From the cell containing the given text, extract its center point as (x, y) coordinate. 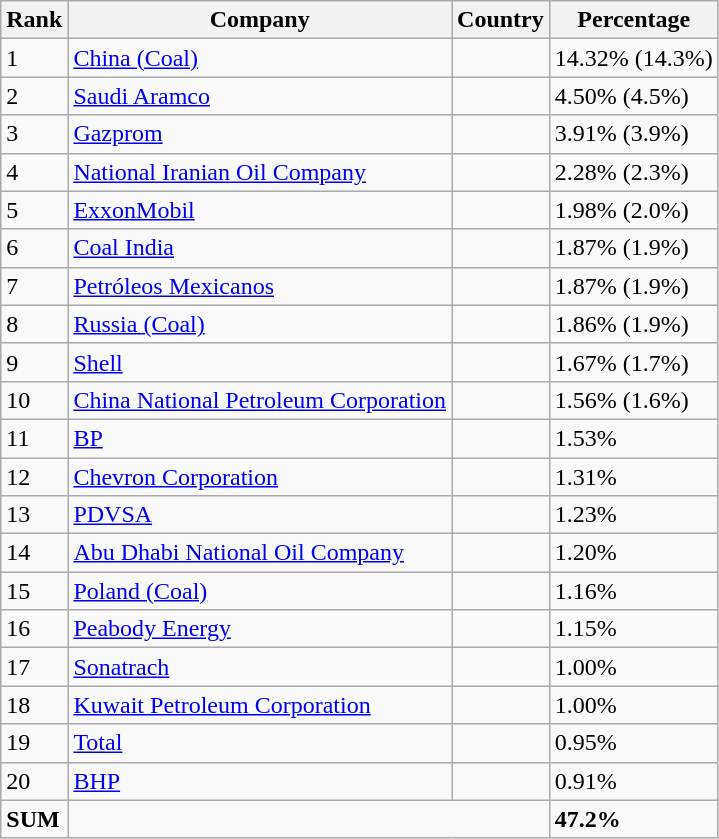
1.20% (634, 553)
7 (34, 286)
4 (34, 172)
1.15% (634, 629)
China National Petroleum Corporation (260, 400)
1.23% (634, 515)
Petróleos Mexicanos (260, 286)
14.32% (14.3%) (634, 58)
0.91% (634, 781)
Coal India (260, 248)
Gazprom (260, 134)
19 (34, 743)
BHP (260, 781)
13 (34, 515)
China (Coal) (260, 58)
2 (34, 96)
BP (260, 438)
Sonatrach (260, 667)
Company (260, 20)
1.31% (634, 477)
Total (260, 743)
16 (34, 629)
5 (34, 210)
Chevron Corporation (260, 477)
6 (34, 248)
2.28% (2.3%) (634, 172)
Country (501, 20)
1.86% (1.9%) (634, 324)
9 (34, 362)
National Iranian Oil Company (260, 172)
12 (34, 477)
Russia (Coal) (260, 324)
10 (34, 400)
47.2% (634, 819)
PDVSA (260, 515)
Shell (260, 362)
SUM (34, 819)
20 (34, 781)
11 (34, 438)
1.98% (2.0%) (634, 210)
18 (34, 705)
15 (34, 591)
0.95% (634, 743)
ExxonMobil (260, 210)
4.50% (4.5%) (634, 96)
1.56% (1.6%) (634, 400)
Poland (Coal) (260, 591)
Peabody Energy (260, 629)
14 (34, 553)
Rank (34, 20)
1 (34, 58)
3 (34, 134)
Percentage (634, 20)
1.67% (1.7%) (634, 362)
Saudi Aramco (260, 96)
Abu Dhabi National Oil Company (260, 553)
Kuwait Petroleum Corporation (260, 705)
3.91% (3.9%) (634, 134)
8 (34, 324)
1.16% (634, 591)
1.53% (634, 438)
17 (34, 667)
